Output the (X, Y) coordinate of the center of the cell containing the given text.  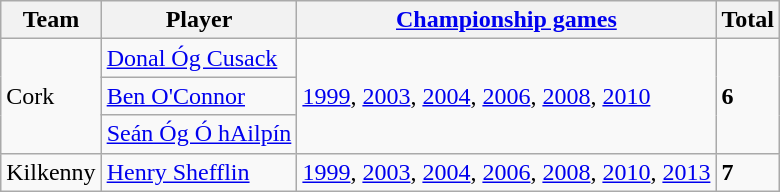
6 (748, 96)
1999, 2003, 2004, 2006, 2008, 2010 (506, 96)
Team (51, 20)
Seán Óg Ó hAilpín (199, 134)
Ben O'Connor (199, 96)
Total (748, 20)
Donal Óg Cusack (199, 58)
Championship games (506, 20)
Henry Shefflin (199, 172)
7 (748, 172)
1999, 2003, 2004, 2006, 2008, 2010, 2013 (506, 172)
Kilkenny (51, 172)
Player (199, 20)
Cork (51, 96)
